From the cell containing the given text, extract its center point as (X, Y) coordinate. 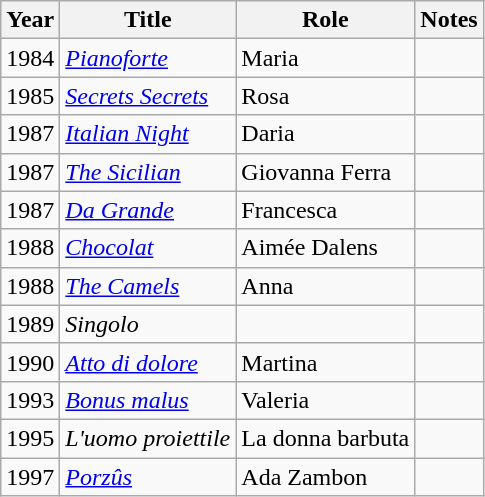
Chocolat (148, 248)
1984 (30, 58)
The Camels (148, 286)
Maria (326, 58)
1995 (30, 438)
Valeria (326, 400)
Porzûs (148, 477)
Daria (326, 134)
Aimée Dalens (326, 248)
Giovanna Ferra (326, 172)
1993 (30, 400)
La donna barbuta (326, 438)
1985 (30, 96)
Anna (326, 286)
Title (148, 20)
Da Grande (148, 210)
Pianoforte (148, 58)
Ada Zambon (326, 477)
Italian Night (148, 134)
1990 (30, 362)
1989 (30, 324)
Year (30, 20)
1997 (30, 477)
Notes (449, 20)
Secrets Secrets (148, 96)
Singolo (148, 324)
Rosa (326, 96)
Role (326, 20)
Francesca (326, 210)
The Sicilian (148, 172)
Martina (326, 362)
Bonus malus (148, 400)
Atto di dolore (148, 362)
L'uomo proiettile (148, 438)
